Find where the given text appears and provide that cell's center as (X, Y) coordinate. 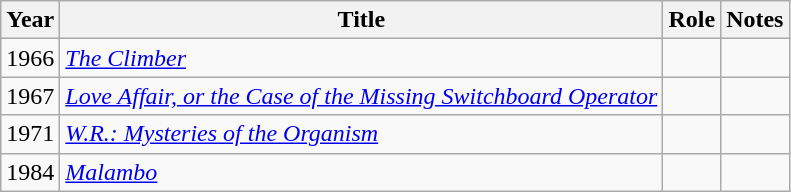
1971 (30, 134)
1966 (30, 58)
Malambo (362, 172)
Title (362, 20)
Love Affair, or the Case of the Missing Switchboard Operator (362, 96)
Role (692, 20)
Year (30, 20)
1967 (30, 96)
The Climber (362, 58)
W.R.: Mysteries of the Organism (362, 134)
Notes (755, 20)
1984 (30, 172)
